Extract the (x, y) coordinate from the center of the cell holding the provided text.  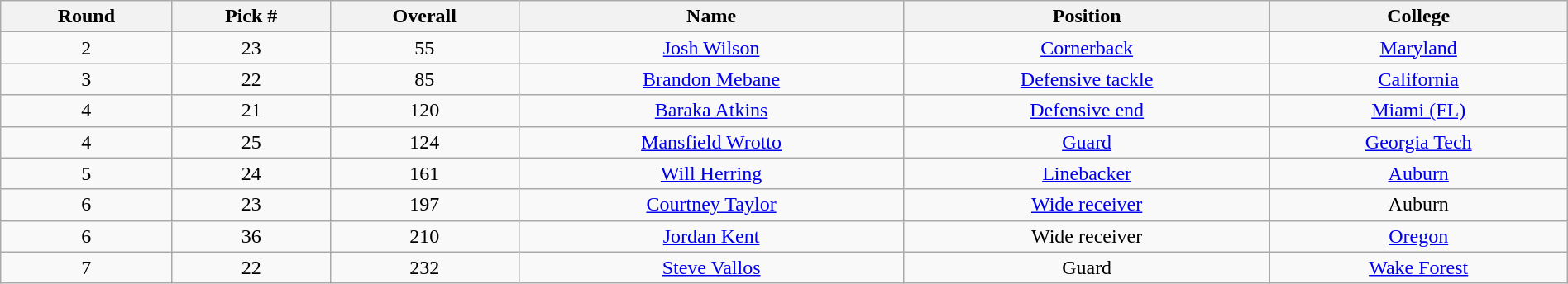
Name (711, 17)
Courtney Taylor (711, 205)
California (1418, 79)
197 (424, 205)
Overall (424, 17)
Defensive end (1087, 111)
55 (424, 48)
Georgia Tech (1418, 142)
210 (424, 236)
Will Herring (711, 173)
Baraka Atkins (711, 111)
Cornerback (1087, 48)
5 (86, 173)
36 (251, 236)
124 (424, 142)
Josh Wilson (711, 48)
120 (424, 111)
College (1418, 17)
Miami (FL) (1418, 111)
Maryland (1418, 48)
161 (424, 173)
85 (424, 79)
Round (86, 17)
Oregon (1418, 236)
21 (251, 111)
Linebacker (1087, 173)
Position (1087, 17)
24 (251, 173)
Defensive tackle (1087, 79)
7 (86, 267)
Brandon Mebane (711, 79)
25 (251, 142)
232 (424, 267)
Steve Vallos (711, 267)
Jordan Kent (711, 236)
3 (86, 79)
Mansfield Wrotto (711, 142)
2 (86, 48)
Pick # (251, 17)
Wake Forest (1418, 267)
